From the cell containing the given text, extract its center point as [X, Y] coordinate. 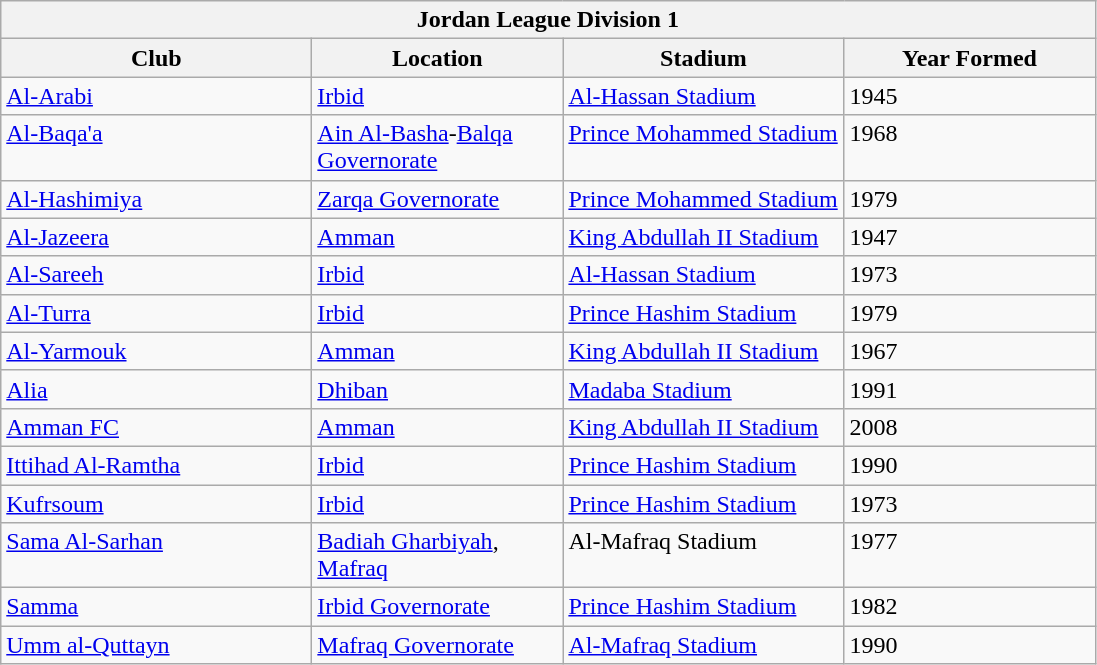
1977 [970, 556]
Sama Al-Sarhan [156, 556]
Kufrsoum [156, 503]
1982 [970, 607]
Irbid Governorate [438, 607]
Umm al-Quttayn [156, 645]
1947 [970, 237]
Dhiban [438, 389]
Al-Yarmouk [156, 351]
Mafraq Governorate [438, 645]
Zarqa Governorate [438, 199]
Al-Turra [156, 313]
Ittihad Al-Ramtha [156, 465]
1967 [970, 351]
Madaba Stadium [704, 389]
1968 [970, 148]
Stadium [704, 58]
Badiah Gharbiyah, Mafraq [438, 556]
1991 [970, 389]
Location [438, 58]
Al-Baqa'a [156, 148]
Al-Hashimiya [156, 199]
Al-Jazeera [156, 237]
Alia [156, 389]
Jordan League Division 1 [548, 20]
Ain Al-Basha-Balqa Governorate [438, 148]
Samma [156, 607]
Amman FC [156, 427]
Year Formed [970, 58]
2008 [970, 427]
Al-Arabi [156, 96]
Club [156, 58]
Al-Sareeh [156, 275]
1945 [970, 96]
